Return (X, Y) of the center of cell containing provided text 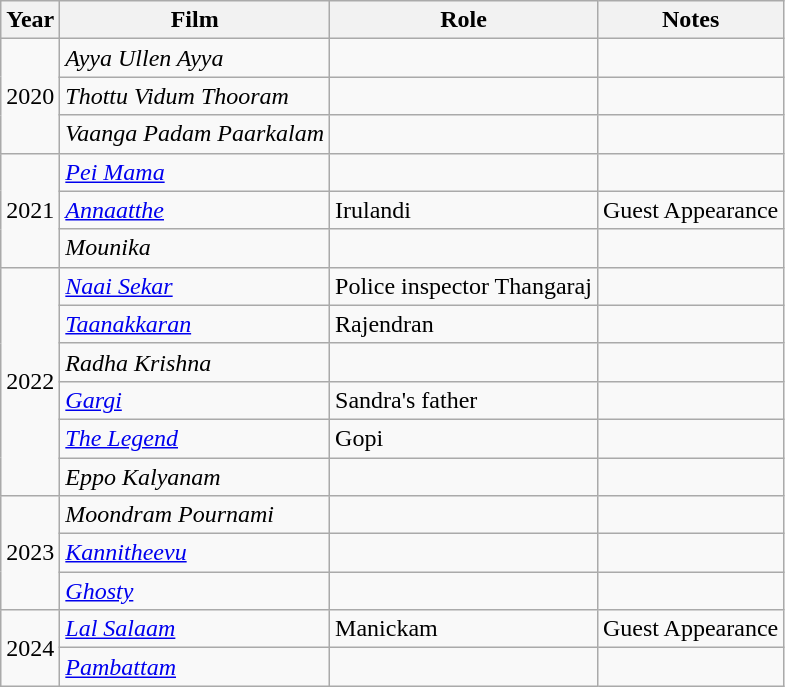
Notes (690, 20)
Thottu Vidum Thooram (195, 96)
Moondram Pournami (195, 515)
Annaatthe (195, 210)
Pei Mama (195, 172)
Irulandi (464, 210)
Ghosty (195, 591)
Sandra's father (464, 400)
2022 (30, 381)
2021 (30, 210)
Gargi (195, 400)
Pambattam (195, 667)
Lal Salaam (195, 629)
2020 (30, 96)
Taanakkaran (195, 324)
The Legend (195, 438)
Vaanga Padam Paarkalam (195, 134)
2024 (30, 648)
Manickam (464, 629)
Kannitheevu (195, 553)
Police inspector Thangaraj (464, 286)
Film (195, 20)
2023 (30, 553)
Gopi (464, 438)
Radha Krishna (195, 362)
Year (30, 20)
Mounika (195, 248)
Ayya Ullen Ayya (195, 58)
Eppo Kalyanam (195, 477)
Naai Sekar (195, 286)
Rajendran (464, 324)
Role (464, 20)
